Return (X, Y) of the center of cell containing provided text 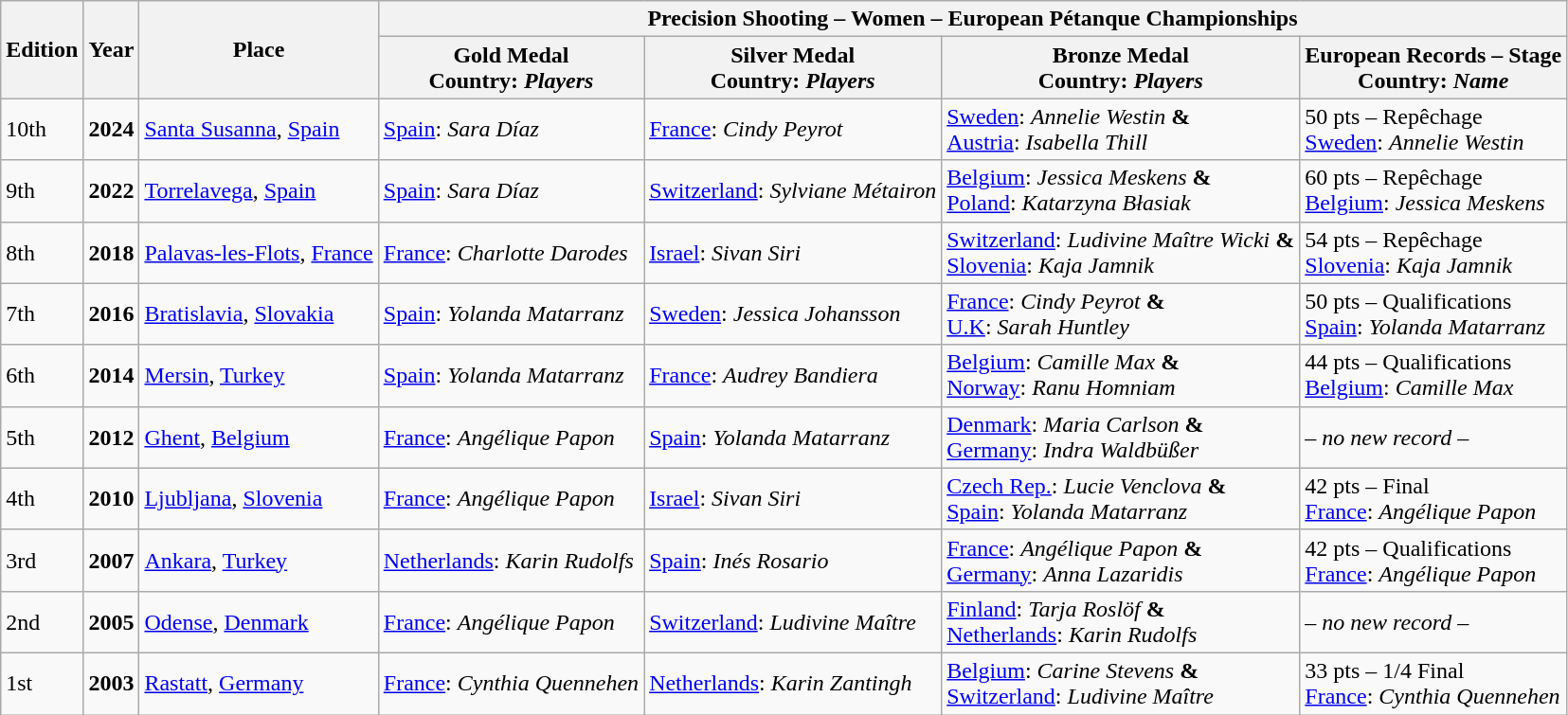
8th (42, 252)
Belgium: Carine Stevens & Switzerland: Ludivine Maître (1121, 684)
Switzerland: Ludivine Maître (793, 621)
Place (259, 49)
Year (112, 49)
Silver MedalCountry: Players (793, 68)
European Records – StageCountry: Name (1433, 68)
Sweden: Annelie Westin & Austria: Isabella Thill (1121, 129)
Finland: Tarja Roslöf & Netherlands: Karin Rudolfs (1121, 621)
France: Angélique Papon & Germany: Anna Lazaridis (1121, 561)
Bratislavia, Slovakia (259, 314)
Netherlands: Karin Zantingh (793, 684)
France: Cindy Peyrot (793, 129)
2012 (112, 438)
Spain: Inés Rosario (793, 561)
2003 (112, 684)
Denmark: Maria Carlson & Germany: Indra Waldbüßer (1121, 438)
Sweden: Jessica Johansson (793, 314)
France: Charlotte Darodes (511, 252)
2024 (112, 129)
42 pts – Qualifications France: Angélique Papon (1433, 561)
2022 (112, 191)
Netherlands: Karin Rudolfs (511, 561)
2016 (112, 314)
3rd (42, 561)
Odense, Denmark (259, 621)
5th (42, 438)
2nd (42, 621)
France: Audrey Bandiera (793, 375)
Switzerland: Sylviane Métairon (793, 191)
2014 (112, 375)
Switzerland: Ludivine Maître Wicki & Slovenia: Kaja Jamnik (1121, 252)
France: Cynthia Quennehen (511, 684)
Ghent, Belgium (259, 438)
44 pts – Qualifications Belgium: Camille Max (1433, 375)
2010 (112, 498)
10th (42, 129)
6th (42, 375)
7th (42, 314)
Bronze MedalCountry: Players (1121, 68)
Palavas-les-Flots, France (259, 252)
Gold MedalCountry: Players (511, 68)
Ljubljana, Slovenia (259, 498)
54 pts – Repêchage Slovenia: Kaja Jamnik (1433, 252)
Santa Susanna, Spain (259, 129)
2018 (112, 252)
Torrelavega, Spain (259, 191)
Precision Shooting – Women – European Pétanque Championships (972, 19)
Belgium: Camille Max & Norway: Ranu Homniam (1121, 375)
Edition (42, 49)
Czech Rep.: Lucie Venclova & Spain: Yolanda Matarranz (1121, 498)
Ankara, Turkey (259, 561)
2005 (112, 621)
42 pts – Final France: Angélique Papon (1433, 498)
50 pts – Qualifications Spain: Yolanda Matarranz (1433, 314)
Mersin, Turkey (259, 375)
France: Cindy Peyrot & U.K: Sarah Huntley (1121, 314)
33 pts – 1/4 Final France: Cynthia Quennehen (1433, 684)
2007 (112, 561)
9th (42, 191)
60 pts – Repêchage Belgium: Jessica Meskens (1433, 191)
50 pts – Repêchage Sweden: Annelie Westin (1433, 129)
4th (42, 498)
1st (42, 684)
Belgium: Jessica Meskens & Poland: Katarzyna Błasiak (1121, 191)
Rastatt, Germany (259, 684)
